Capture the cell that displays the provided text and extract its [x, y] central coordinate. 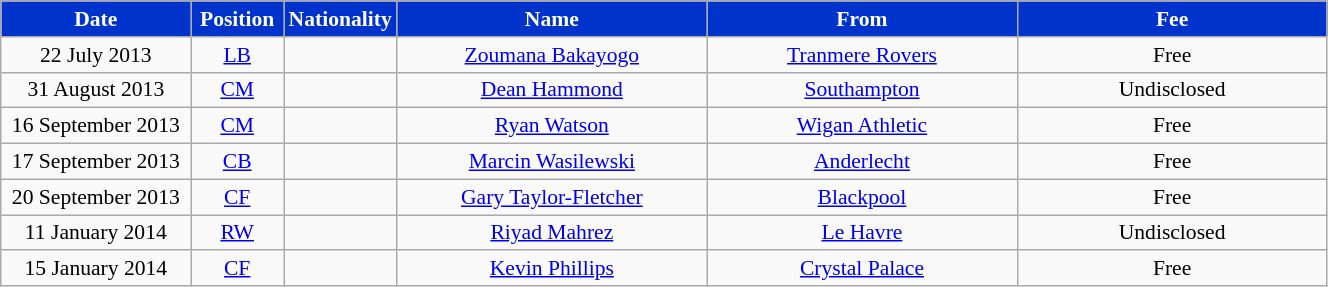
17 September 2013 [96, 162]
Date [96, 19]
Southampton [862, 90]
20 September 2013 [96, 197]
From [862, 19]
Position [238, 19]
Nationality [340, 19]
Fee [1172, 19]
Name [552, 19]
Marcin Wasilewski [552, 162]
RW [238, 233]
Blackpool [862, 197]
LB [238, 55]
Crystal Palace [862, 269]
31 August 2013 [96, 90]
Tranmere Rovers [862, 55]
Wigan Athletic [862, 126]
Dean Hammond [552, 90]
CB [238, 162]
Ryan Watson [552, 126]
15 January 2014 [96, 269]
Kevin Phillips [552, 269]
Anderlecht [862, 162]
16 September 2013 [96, 126]
11 January 2014 [96, 233]
Riyad Mahrez [552, 233]
Zoumana Bakayogo [552, 55]
22 July 2013 [96, 55]
Gary Taylor-Fletcher [552, 197]
Le Havre [862, 233]
